Provide the [X, Y] coordinate of the cell's center where the given text is located.  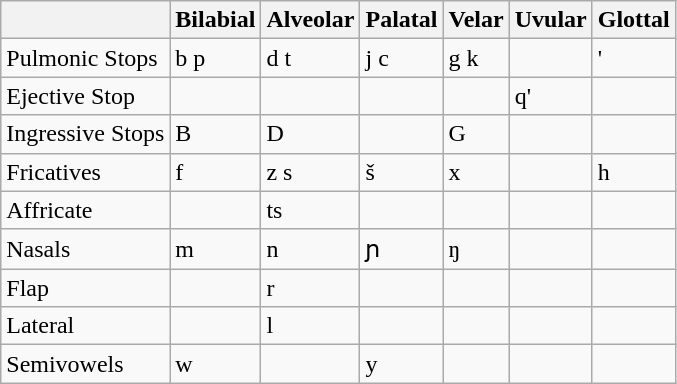
ŋ [476, 249]
b p [216, 58]
Uvular [550, 20]
Pulmonic Stops [86, 58]
j c [402, 58]
Semivowels [86, 364]
l [310, 326]
n [310, 249]
ts [310, 210]
ɲ [402, 249]
Palatal [402, 20]
z s [310, 172]
' [634, 58]
Bilabial [216, 20]
m [216, 249]
D [310, 134]
Ingressive Stops [86, 134]
r [310, 288]
d t [310, 58]
B [216, 134]
Lateral [86, 326]
Flap [86, 288]
G [476, 134]
š [402, 172]
Affricate [86, 210]
Nasals [86, 249]
f [216, 172]
g k [476, 58]
y [402, 364]
Fricatives [86, 172]
q' [550, 96]
w [216, 364]
h [634, 172]
Velar [476, 20]
Ejective Stop [86, 96]
Alveolar [310, 20]
Glottal [634, 20]
x [476, 172]
